Return the [x, y] coordinate for the center point of the cell that contains the specified text.  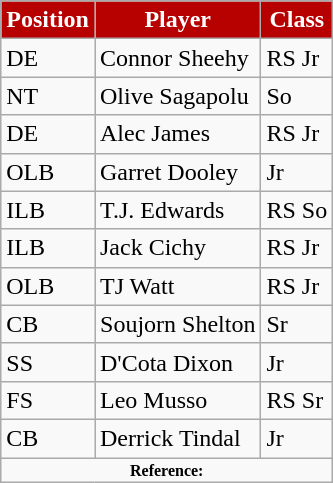
Derrick Tindal [177, 438]
Position [48, 20]
Jack Cichy [177, 248]
NT [48, 96]
Sr [297, 324]
T.J. Edwards [177, 210]
Class [297, 20]
Olive Sagapolu [177, 96]
So [297, 96]
TJ Watt [177, 286]
Player [177, 20]
Soujorn Shelton [177, 324]
RS So [297, 210]
FS [48, 400]
Connor Sheehy [177, 58]
Reference: [167, 470]
SS [48, 362]
RS Sr [297, 400]
Garret Dooley [177, 172]
Leo Musso [177, 400]
Alec James [177, 134]
D'Cota Dixon [177, 362]
